Detect which cell encompasses the target text, then output its (X, Y) center coordinate. 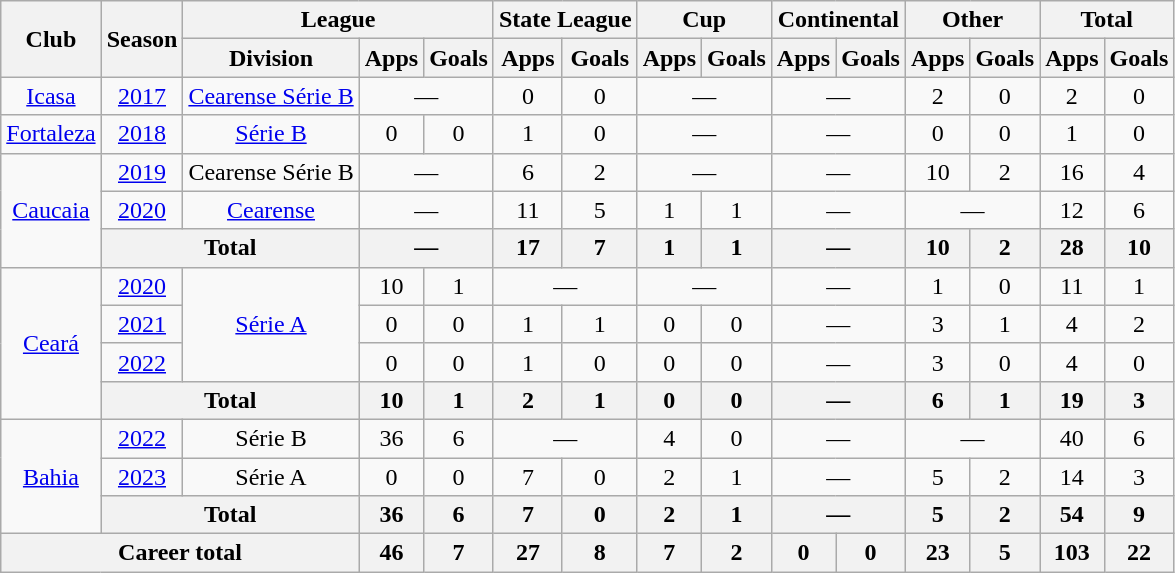
Season (142, 39)
2017 (142, 96)
Fortaleza (51, 134)
Continental (838, 20)
40 (1072, 438)
Caucaia (51, 210)
Cearense (271, 210)
9 (1139, 515)
8 (600, 553)
103 (1072, 553)
16 (1072, 172)
46 (391, 553)
Bahia (51, 476)
Icasa (51, 96)
28 (1072, 248)
2019 (142, 172)
54 (1072, 515)
Career total (180, 553)
2021 (142, 324)
2018 (142, 134)
19 (1072, 400)
Club (51, 39)
Division (271, 58)
Ceará (51, 343)
League (338, 20)
State League (565, 20)
22 (1139, 553)
Cup (704, 20)
27 (528, 553)
14 (1072, 477)
17 (528, 248)
23 (937, 553)
Other (972, 20)
12 (1072, 210)
2023 (142, 477)
